Determine the (x, y) coordinate at the center of the cell enclosing the given text.  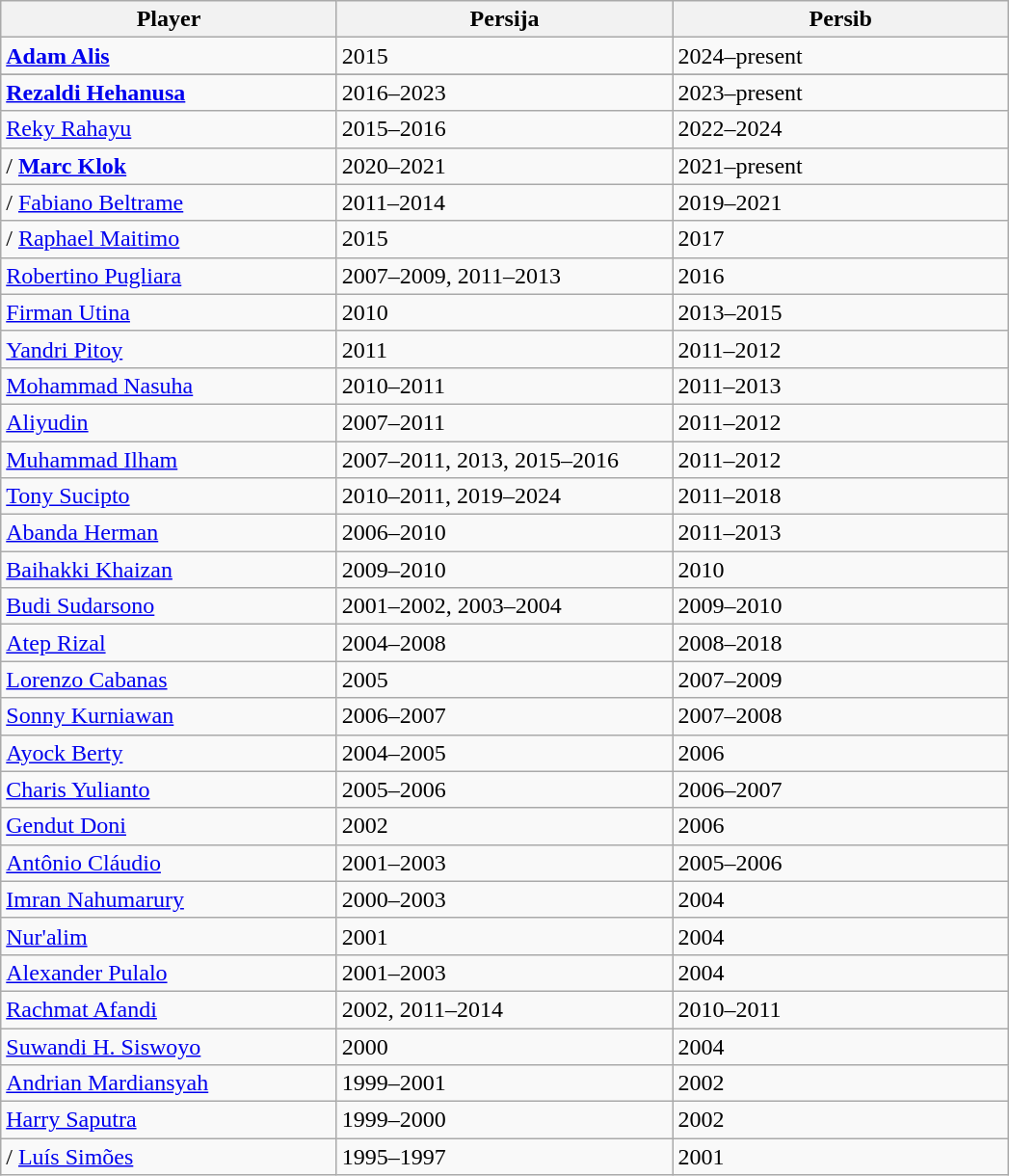
2007–2009, 2011–2013 (505, 276)
Charis Yulianto (170, 789)
2002, 2011–2014 (505, 1009)
Harry Saputra (170, 1120)
1995–1997 (505, 1157)
2023–present (840, 93)
2010–2011, 2019–2024 (505, 496)
Muhammad Ilham (170, 460)
Budi Sudarsono (170, 606)
2019–2021 (840, 202)
Tony Sucipto (170, 496)
Andrian Mardiansyah (170, 1083)
2022–2024 (840, 129)
Suwandi H. Siswoyo (170, 1046)
1999–2001 (505, 1083)
Atep Rizal (170, 643)
Yandri Pitoy (170, 349)
Antônio Cláudio (170, 863)
1999–2000 (505, 1120)
2006–2010 (505, 533)
/ Raphael Maitimo (170, 239)
Aliyudin (170, 422)
Persib (840, 19)
2013–2015 (840, 312)
Lorenzo Cabanas (170, 680)
2020–2021 (505, 166)
2016 (840, 276)
Rachmat Afandi (170, 1009)
2007–2011, 2013, 2015–2016 (505, 460)
/ Marc Klok (170, 166)
2004–2005 (505, 753)
Mohammad Nasuha (170, 386)
2011–2014 (505, 202)
Reky Rahayu (170, 129)
2007–2009 (840, 680)
2011–2018 (840, 496)
Adam Alis (170, 56)
2005 (505, 680)
Firman Utina (170, 312)
Baihakki Khaizan (170, 570)
/ Luís Simões (170, 1157)
2024–present (840, 56)
2007–2011 (505, 422)
Alexander Pulalo (170, 973)
2008–2018 (840, 643)
Robertino Pugliara (170, 276)
2016–2023 (505, 93)
2021–present (840, 166)
Nur'alim (170, 936)
Ayock Berty (170, 753)
Player (170, 19)
2007–2008 (840, 716)
2001–2002, 2003–2004 (505, 606)
Sonny Kurniawan (170, 716)
2011 (505, 349)
Rezaldi Hehanusa (170, 93)
Abanda Herman (170, 533)
/ Fabiano Beltrame (170, 202)
2000 (505, 1046)
2004–2008 (505, 643)
Imran Nahumarury (170, 899)
2015–2016 (505, 129)
2017 (840, 239)
2000–2003 (505, 899)
Gendut Doni (170, 826)
Persija (505, 19)
